Identify which cell holds the provided text, then report its (x, y) central coordinate. 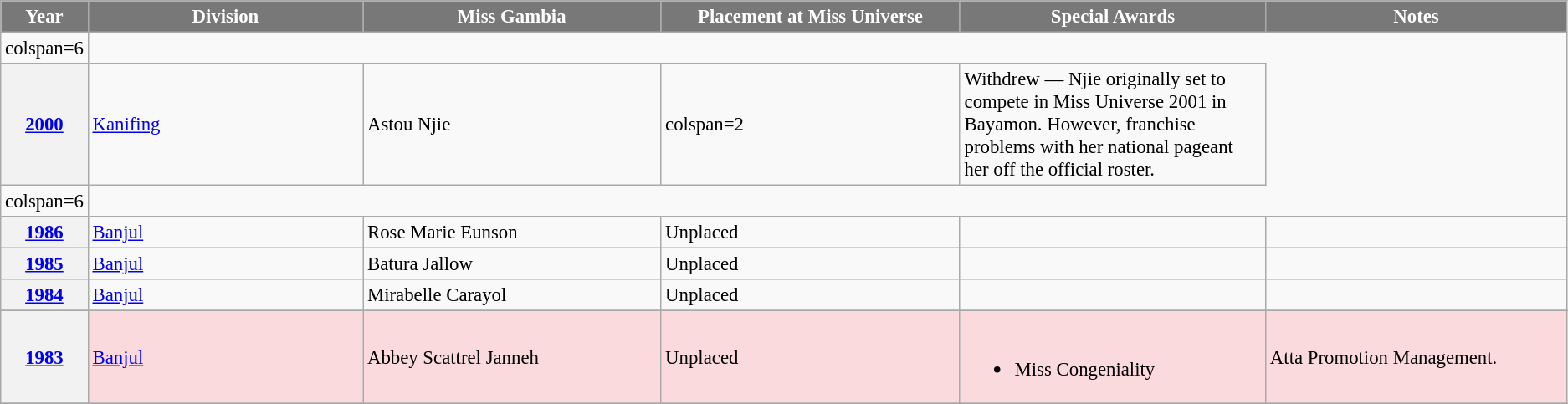
2000 (44, 125)
Year (44, 17)
1983 (44, 357)
Kanifing (225, 125)
1984 (44, 295)
Rose Marie Eunson (512, 233)
Astou Njie (512, 125)
Miss Congeniality (1113, 357)
Miss Gambia (512, 17)
colspan=2 (810, 125)
Placement at Miss Universe (810, 17)
Special Awards (1113, 17)
Notes (1417, 17)
Atta Promotion Management. (1417, 357)
1985 (44, 264)
Division (225, 17)
Batura Jallow (512, 264)
Abbey Scattrel Janneh (512, 357)
1986 (44, 233)
Mirabelle Carayol (512, 295)
